Return [x, y] of the center of cell containing provided text 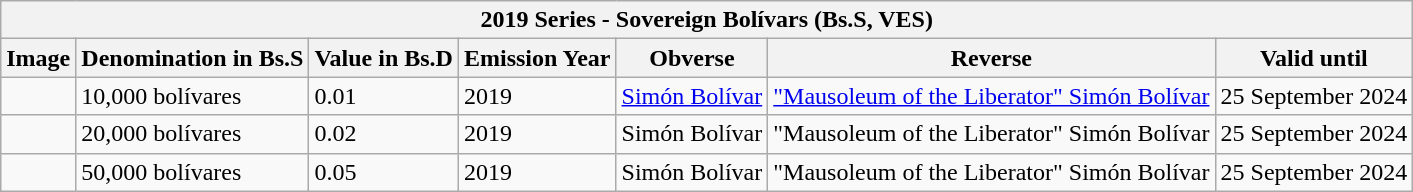
2019 Series - Sovereign Bolívars (Bs.S, VES) [707, 20]
Denomination in Bs.S [192, 58]
0.05 [384, 172]
Valid until [1314, 58]
50,000 bolívares [192, 172]
Obverse [692, 58]
0.02 [384, 134]
Emission Year [537, 58]
20,000 bolívares [192, 134]
0.01 [384, 96]
Value in Bs.D [384, 58]
10,000 bolívares [192, 96]
Image [38, 58]
Reverse [992, 58]
